Output the (X, Y) coordinate of the center of the cell containing the given text.  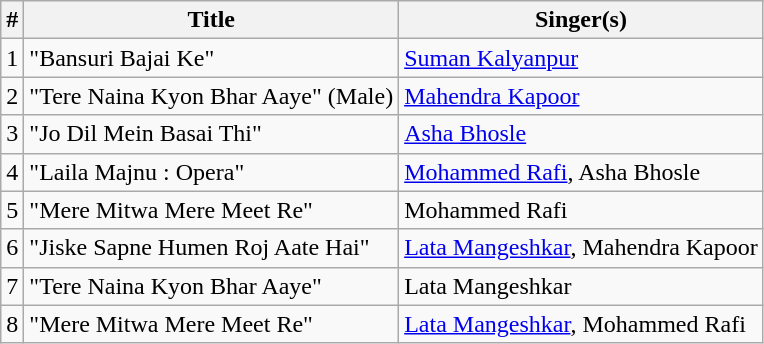
1 (12, 58)
"Tere Naina Kyon Bhar Aaye" (212, 286)
Title (212, 20)
Lata Mangeshkar, Mahendra Kapoor (582, 248)
7 (12, 286)
# (12, 20)
"Bansuri Bajai Ke" (212, 58)
5 (12, 210)
Singer(s) (582, 20)
8 (12, 324)
"Laila Majnu : Opera" (212, 172)
"Tere Naina Kyon Bhar Aaye" (Male) (212, 96)
6 (12, 248)
Mohammed Rafi, Asha Bhosle (582, 172)
Lata Mangeshkar (582, 286)
4 (12, 172)
"Jo Dil Mein Basai Thi" (212, 134)
Lata Mangeshkar, Mohammed Rafi (582, 324)
Suman Kalyanpur (582, 58)
Mohammed Rafi (582, 210)
Asha Bhosle (582, 134)
2 (12, 96)
"Jiske Sapne Humen Roj Aate Hai" (212, 248)
Mahendra Kapoor (582, 96)
3 (12, 134)
